Search for the cell housing the specified text and yield its [X, Y] center coordinate. 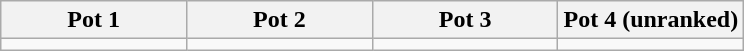
Pot 1 [94, 20]
Pot 2 [279, 20]
Pot 4 (unranked) [651, 20]
Pot 3 [465, 20]
